Extract the [x, y] coordinate from the center of the cell holding the provided text.  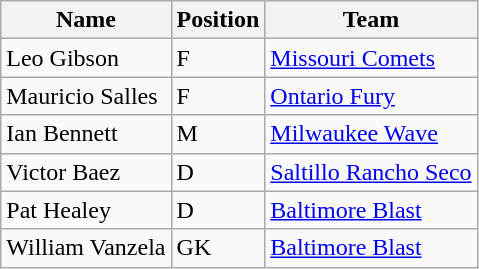
Leo Gibson [86, 58]
GK [218, 248]
Victor Baez [86, 172]
Mauricio Salles [86, 96]
Saltillo Rancho Seco [371, 172]
Ontario Fury [371, 96]
Team [371, 20]
M [218, 134]
Ian Bennett [86, 134]
Position [218, 20]
Name [86, 20]
Missouri Comets [371, 58]
Pat Healey [86, 210]
William Vanzela [86, 248]
Milwaukee Wave [371, 134]
